Return [X, Y] of the center of cell containing provided text 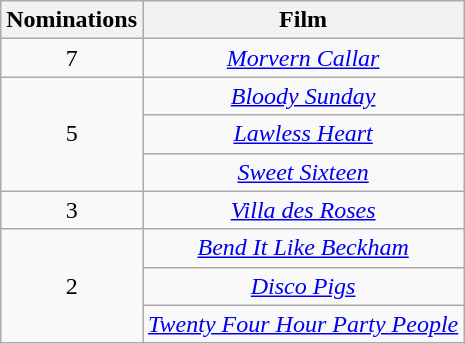
Lawless Heart [302, 134]
Villa des Roses [302, 210]
Disco Pigs [302, 286]
Bend It Like Beckham [302, 248]
Twenty Four Hour Party People [302, 324]
Sweet Sixteen [302, 172]
5 [72, 134]
Film [302, 20]
Morvern Callar [302, 58]
3 [72, 210]
7 [72, 58]
2 [72, 286]
Nominations [72, 20]
Bloody Sunday [302, 96]
